Return [X, Y] of the center of cell containing provided text 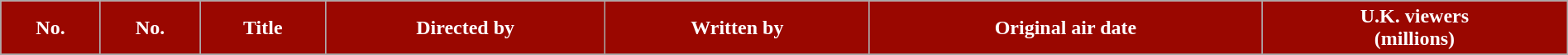
Title [263, 28]
U.K. viewers(millions) [1415, 28]
Written by [737, 28]
Original air date [1065, 28]
Directed by [465, 28]
